Detect which cell encompasses the target text, then output its (x, y) center coordinate. 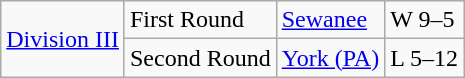
L 5–12 (424, 58)
Sewanee (330, 20)
Division III (63, 39)
York (PA) (330, 58)
Second Round (200, 58)
First Round (200, 20)
W 9–5 (424, 20)
